Find where the given text appears and provide that cell's center as (X, Y) coordinate. 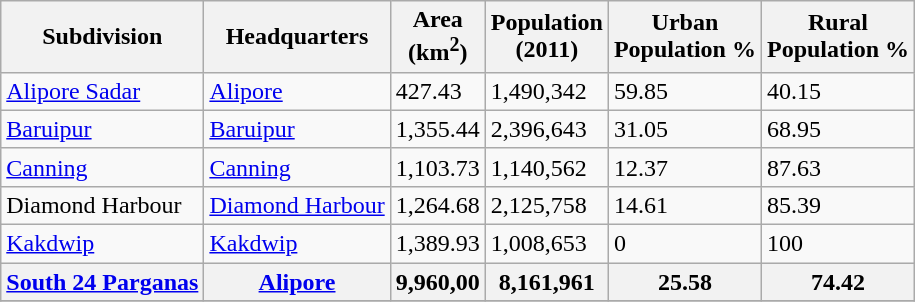
1,490,342 (546, 91)
87.63 (838, 167)
South 24 Parganas (102, 282)
2,396,643 (546, 129)
12.37 (684, 167)
9,960,00 (438, 282)
2,125,758 (546, 205)
1,140,562 (546, 167)
Subdivision (102, 37)
1,103.73 (438, 167)
100 (838, 244)
Population(2011) (546, 37)
Area(km2) (438, 37)
74.42 (838, 282)
0 (684, 244)
1,008,653 (546, 244)
1,389.93 (438, 244)
40.15 (838, 91)
Alipore Sadar (102, 91)
8,161,961 (546, 282)
68.95 (838, 129)
31.05 (684, 129)
85.39 (838, 205)
59.85 (684, 91)
Rural Population % (838, 37)
1,355.44 (438, 129)
427.43 (438, 91)
25.58 (684, 282)
Headquarters (297, 37)
UrbanPopulation % (684, 37)
14.61 (684, 205)
1,264.68 (438, 205)
